Find where the given text appears and provide that cell's center as [X, Y] coordinate. 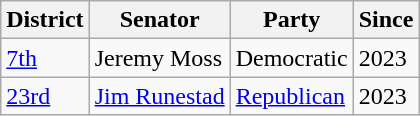
7th [45, 58]
Party [292, 20]
23rd [45, 96]
Jeremy Moss [160, 58]
Since [386, 20]
District [45, 20]
Republican [292, 96]
Jim Runestad [160, 96]
Senator [160, 20]
Democratic [292, 58]
